Pinpoint the cell where the given text exists, returning its (x, y) midpoint coordinate. 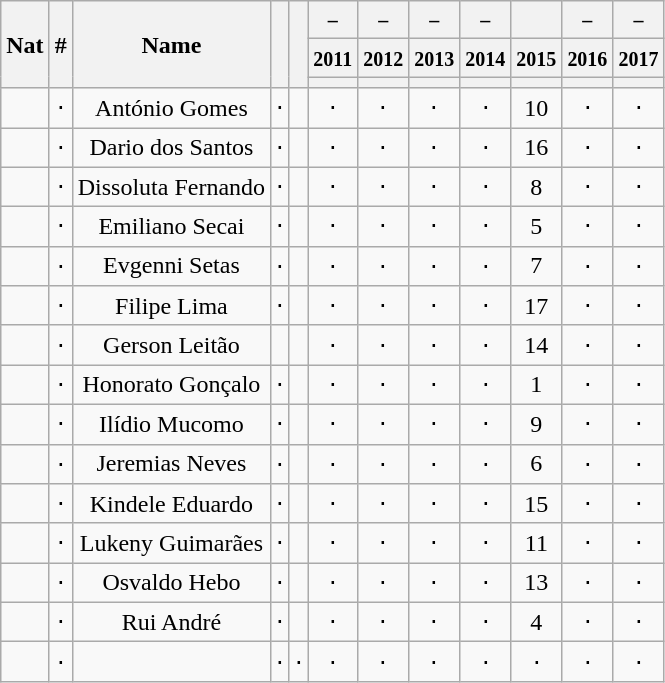
5 (536, 227)
Lukeny Guimarães (171, 543)
Jeremias Neves (171, 464)
2014 (486, 58)
Dissoluta Fernando (171, 187)
1 (536, 385)
15 (536, 504)
10 (536, 108)
António Gomes (171, 108)
2012 (384, 58)
2016 (588, 58)
13 (536, 583)
8 (536, 187)
Rui André (171, 622)
2013 (434, 58)
11 (536, 543)
2015 (536, 58)
14 (536, 345)
4 (536, 622)
Name (171, 44)
Kindele Eduardo (171, 504)
Ilídio Mucomo (171, 424)
Dario dos Santos (171, 148)
Filipe Lima (171, 306)
2017 (638, 58)
17 (536, 306)
Gerson Leitão (171, 345)
Honorato Gonçalo (171, 385)
7 (536, 266)
Osvaldo Hebo (171, 583)
9 (536, 424)
Nat (25, 44)
# (60, 44)
6 (536, 464)
2011 (333, 58)
Emiliano Secai (171, 227)
Evgenni Setas (171, 266)
16 (536, 148)
